Return the (x, y) coordinate for the center point of the cell that contains the specified text.  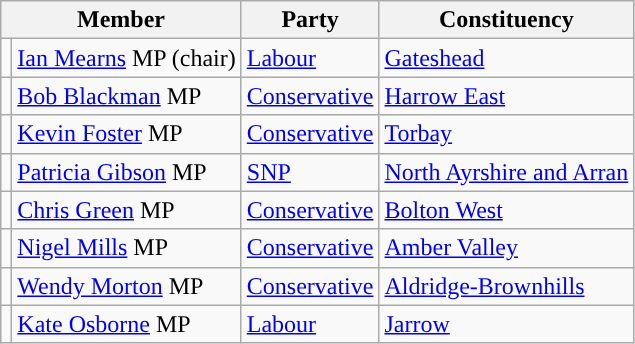
Jarrow (506, 324)
Wendy Morton MP (126, 286)
Party (310, 20)
North Ayrshire and Arran (506, 172)
Bob Blackman MP (126, 96)
Gateshead (506, 58)
Torbay (506, 134)
Kate Osborne MP (126, 324)
Patricia Gibson MP (126, 172)
Constituency (506, 20)
Harrow East (506, 96)
Nigel Mills MP (126, 248)
Aldridge-Brownhills (506, 286)
Chris Green MP (126, 210)
Kevin Foster MP (126, 134)
SNP (310, 172)
Ian Mearns MP (chair) (126, 58)
Amber Valley (506, 248)
Bolton West (506, 210)
Member (122, 20)
